Return the (x, y) coordinate for the center point of the cell that contains the specified text.  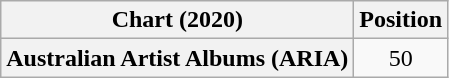
Australian Artist Albums (ARIA) (178, 58)
Chart (2020) (178, 20)
50 (401, 58)
Position (401, 20)
